Return [X, Y] of the center of cell containing provided text 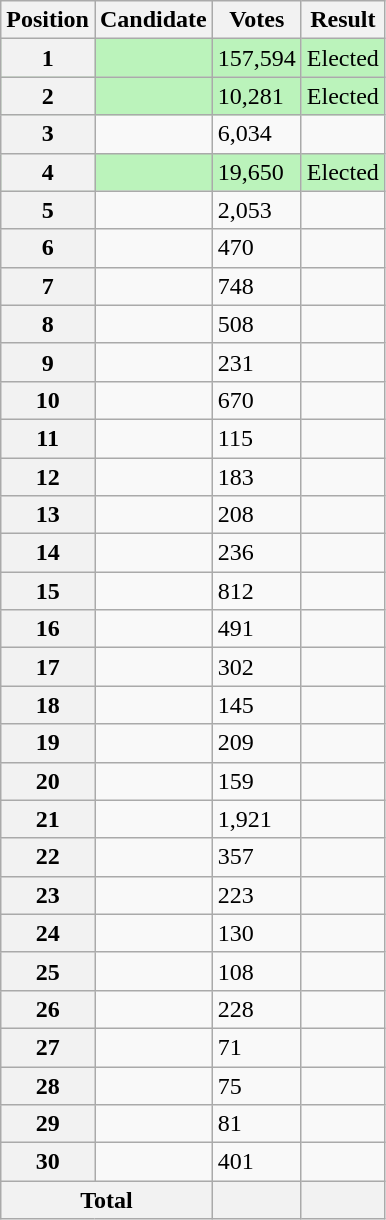
130 [256, 933]
209 [256, 743]
7 [48, 286]
20 [48, 781]
Result [342, 20]
470 [256, 248]
2 [48, 96]
26 [48, 1009]
1,921 [256, 819]
4 [48, 172]
25 [48, 971]
10,281 [256, 96]
8 [48, 324]
748 [256, 286]
27 [48, 1047]
22 [48, 857]
16 [48, 629]
115 [256, 438]
670 [256, 400]
231 [256, 362]
75 [256, 1085]
491 [256, 629]
29 [48, 1124]
30 [48, 1162]
145 [256, 705]
19 [48, 743]
5 [48, 210]
2,053 [256, 210]
11 [48, 438]
508 [256, 324]
21 [48, 819]
Position [48, 20]
401 [256, 1162]
3 [48, 134]
159 [256, 781]
157,594 [256, 58]
236 [256, 553]
28 [48, 1085]
183 [256, 477]
357 [256, 857]
1 [48, 58]
71 [256, 1047]
14 [48, 553]
223 [256, 895]
Candidate [153, 20]
Votes [256, 20]
23 [48, 895]
Total [107, 1200]
13 [48, 515]
12 [48, 477]
6 [48, 248]
108 [256, 971]
24 [48, 933]
228 [256, 1009]
81 [256, 1124]
18 [48, 705]
6,034 [256, 134]
15 [48, 591]
17 [48, 667]
19,650 [256, 172]
302 [256, 667]
10 [48, 400]
9 [48, 362]
208 [256, 515]
812 [256, 591]
